Find where the given text appears and provide that cell's center as [X, Y] coordinate. 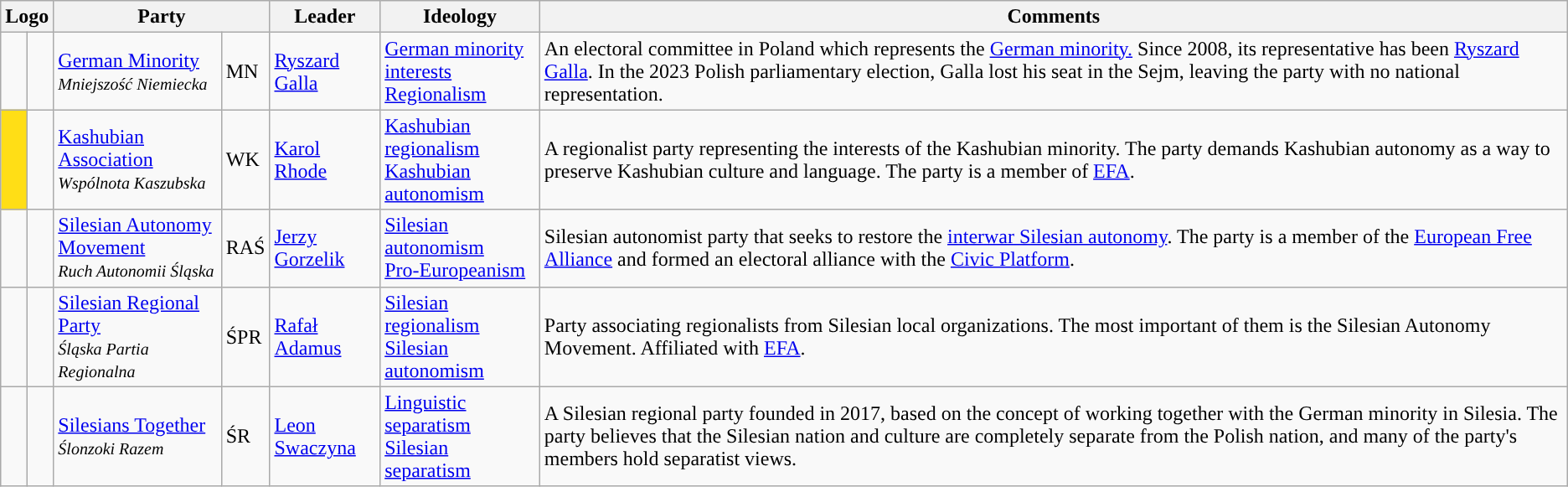
WK [245, 159]
Jerzy Gorzelik [325, 248]
Leon Swaczyna [325, 436]
Silesian Autonomy MovementRuch Autonomii Śląska [137, 248]
Kashubian regionalismKashubian autonomism [461, 159]
Linguistic separatismSilesian separatism [461, 436]
Silesian autonomismPro-Europeanism [461, 248]
Silesian regionalismSilesian autonomism [461, 337]
Party associating regionalists from Silesian local organizations. The most important of them is the Silesian Autonomy Movement. Affiliated with EFA. [1054, 337]
German MinorityMniejszość Niemiecka [137, 71]
ŚR [245, 436]
Comments [1054, 17]
MN [245, 71]
ŚPR [245, 337]
Silesians TogetherŚlonzoki Razem [137, 436]
RAŚ [245, 248]
Silesian Regional PartyŚląska Partia Regionalna [137, 337]
Ryszard Galla [325, 71]
Ideology [461, 17]
Logo [27, 17]
Karol Rhode [325, 159]
Leader [325, 17]
Rafał Adamus [325, 337]
Party [162, 17]
German minority interestsRegionalism [461, 71]
Kashubian AssociationWspólnota Kaszubska [137, 159]
